Scan for the cell matching the given text and deliver its [x, y] coordinate at center. 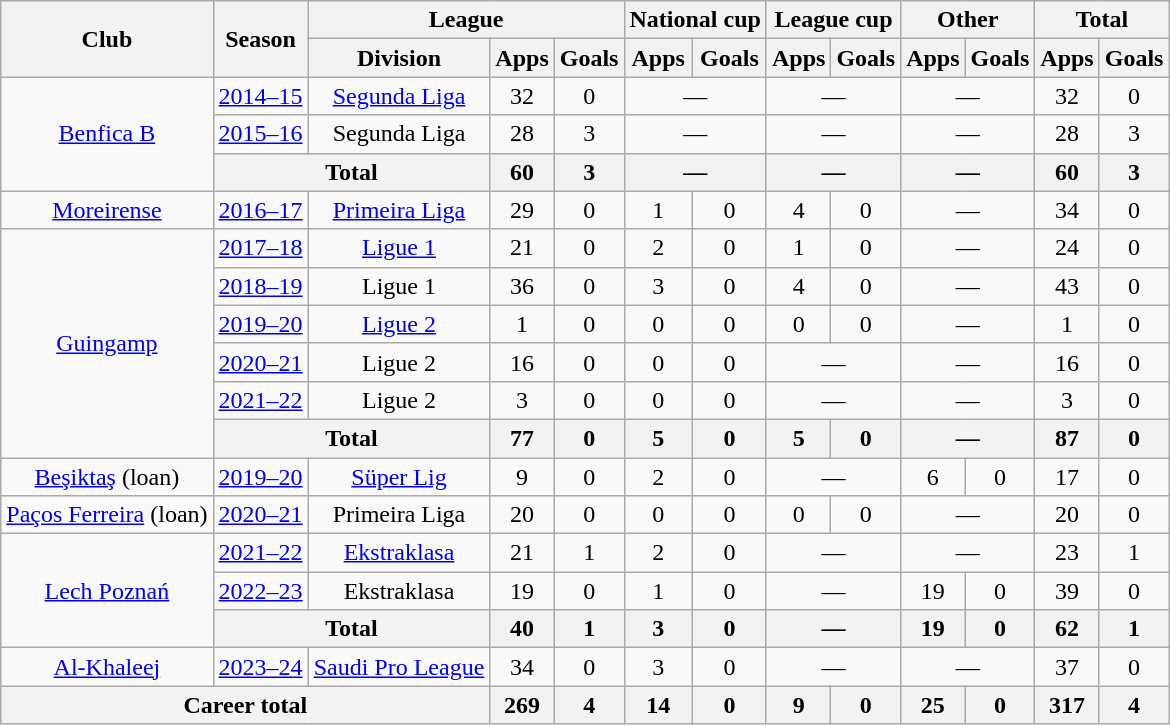
Season [260, 39]
36 [522, 286]
Career total [246, 705]
39 [1067, 591]
6 [933, 477]
40 [522, 629]
Süper Lig [399, 477]
Lech Poznań [107, 591]
Moreirense [107, 210]
Saudi Pro League [399, 667]
2015–16 [260, 134]
29 [522, 210]
87 [1067, 438]
2017–18 [260, 248]
37 [1067, 667]
23 [1067, 553]
2018–19 [260, 286]
Other [968, 20]
62 [1067, 629]
2023–24 [260, 667]
43 [1067, 286]
League [466, 20]
24 [1067, 248]
2022–23 [260, 591]
National cup [695, 20]
269 [522, 705]
17 [1067, 477]
Al-Khaleej [107, 667]
Beşiktaş (loan) [107, 477]
League cup [833, 20]
2016–17 [260, 210]
14 [658, 705]
Guingamp [107, 343]
Club [107, 39]
2014–15 [260, 96]
Benfica B [107, 134]
77 [522, 438]
Paços Ferreira (loan) [107, 515]
317 [1067, 705]
Division [399, 58]
25 [933, 705]
